Pinpoint the cell where the given text exists, returning its (x, y) midpoint coordinate. 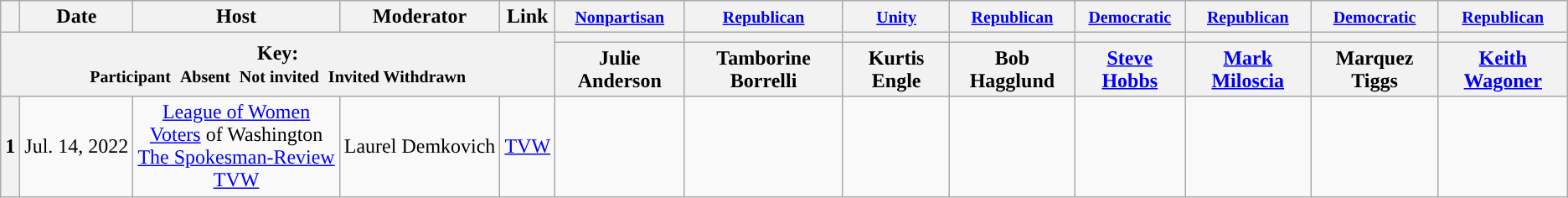
Date (77, 17)
Kurtis Engle (896, 69)
Tamborine Borrelli (764, 69)
Nonpartisan (620, 17)
Jul. 14, 2022 (77, 146)
Mark Miloscia (1248, 69)
Unity (896, 17)
League of WomenVoters of WashingtonThe Spokesman-ReviewTVW (236, 146)
Key: Participant Absent Not invited Invited Withdrawn (278, 65)
Marquez Tiggs (1375, 69)
Julie Anderson (620, 69)
Keith Wagoner (1503, 69)
Link (528, 17)
Host (236, 17)
Bob Hagglund (1012, 69)
Laurel Demkovich (420, 146)
TVW (528, 146)
Moderator (420, 17)
Steve Hobbs (1130, 69)
1 (10, 146)
